Detect which cell encompasses the target text, then output its (X, Y) center coordinate. 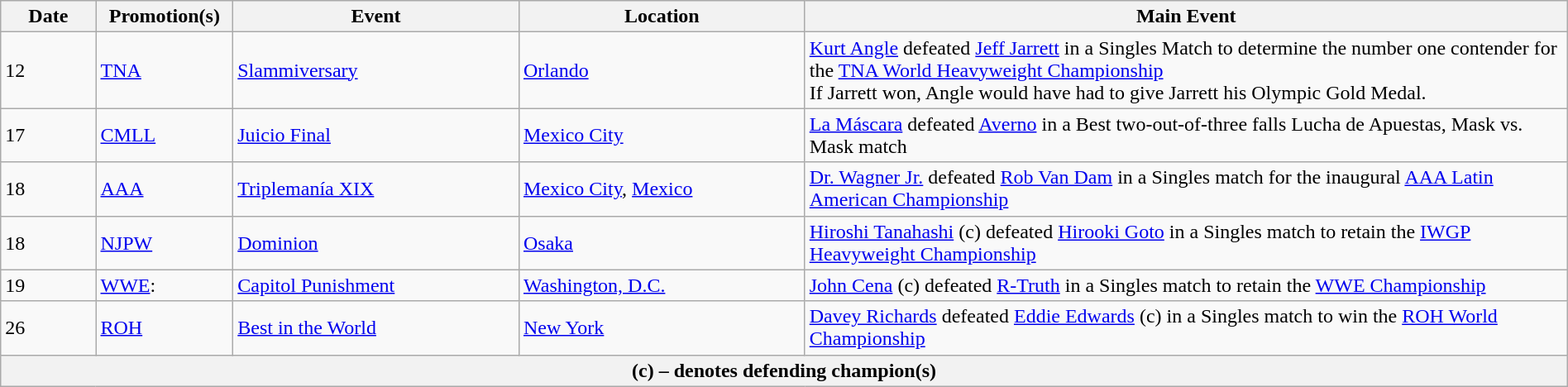
17 (48, 136)
Davey Richards defeated Eddie Edwards (c) in a Singles match to win the ROH World Championship (1186, 327)
12 (48, 70)
John Cena (c) defeated R-Truth in a Singles match to retain the WWE Championship (1186, 285)
26 (48, 327)
TNA (165, 70)
Osaka (662, 243)
(c) – denotes defending champion(s) (784, 370)
Dr. Wagner Jr. defeated Rob Van Dam in a Singles match for the inaugural AAA Latin American Championship (1186, 189)
Location (662, 17)
Hiroshi Tanahashi (c) defeated Hirooki Goto in a Singles match to retain the IWGP Heavyweight Championship (1186, 243)
Promotion(s) (165, 17)
Dominion (376, 243)
Washington, D.C. (662, 285)
Mexico City, Mexico (662, 189)
NJPW (165, 243)
Orlando (662, 70)
Triplemanía XIX (376, 189)
Main Event (1186, 17)
ROH (165, 327)
Juicio Final (376, 136)
Slammiversary (376, 70)
CMLL (165, 136)
New York (662, 327)
Date (48, 17)
Event (376, 17)
Capitol Punishment (376, 285)
Best in the World (376, 327)
Mexico City (662, 136)
AAA (165, 189)
La Máscara defeated Averno in a Best two-out-of-three falls Lucha de Apuestas, Mask vs. Mask match (1186, 136)
WWE: (165, 285)
19 (48, 285)
